Capture the cell that displays the provided text and extract its (x, y) central coordinate. 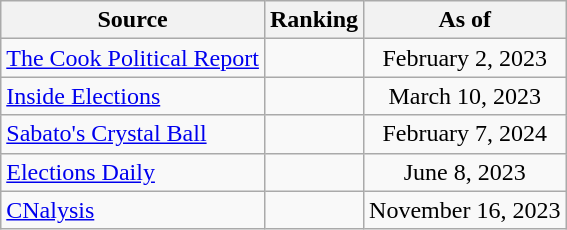
February 2, 2023 (465, 58)
Source (133, 20)
The Cook Political Report (133, 58)
June 8, 2023 (465, 172)
Sabato's Crystal Ball (133, 134)
Inside Elections (133, 96)
CNalysis (133, 210)
Ranking (314, 20)
February 7, 2024 (465, 134)
November 16, 2023 (465, 210)
Elections Daily (133, 172)
As of (465, 20)
March 10, 2023 (465, 96)
